Locate the cell with the specified text and output its [X, Y] center coordinate. 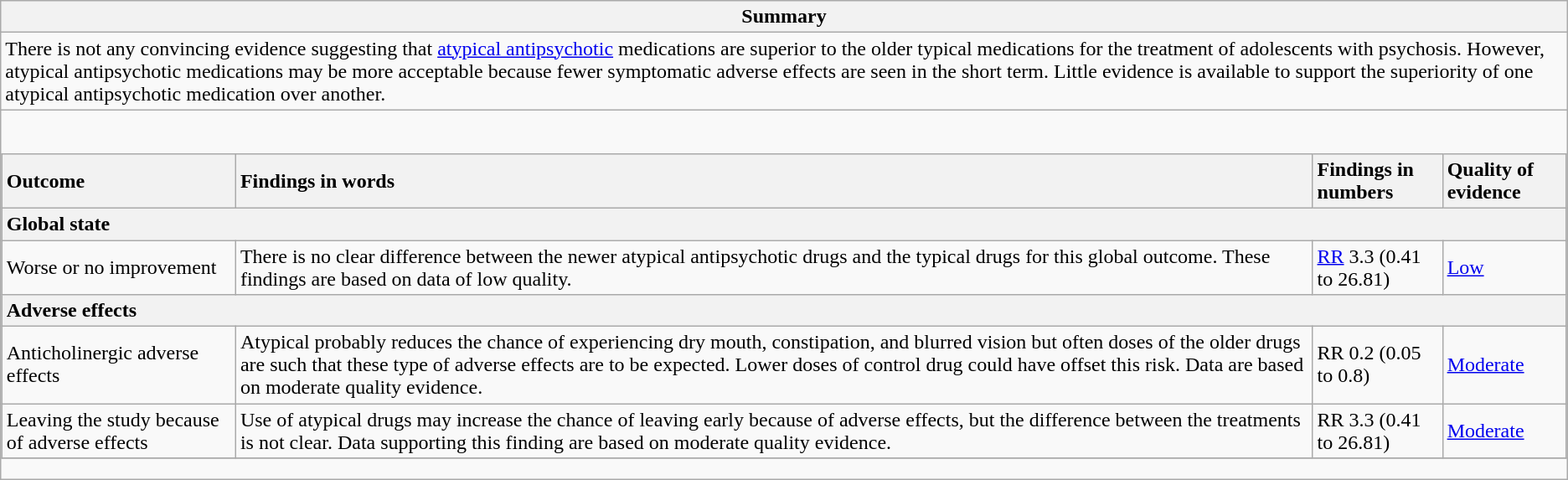
Worse or no improvement [119, 266]
Leaving the study because of adverse effects [119, 431]
Outcome [119, 181]
Low [1504, 266]
Global state [784, 224]
Findings in words [774, 181]
Adverse effects [784, 311]
Findings in numbers [1377, 181]
Summary [784, 17]
Anticholinergic adverse effects [119, 365]
RR 0.2 (0.05 to 0.8) [1377, 365]
Quality of evidence [1504, 181]
